Output the (x, y) coordinate of the center of the cell containing the given text.  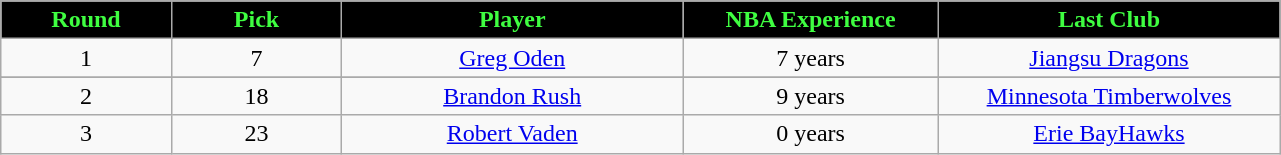
Robert Vaden (512, 134)
Brandon Rush (512, 96)
1 (86, 58)
Pick (256, 20)
23 (256, 134)
7 years (811, 58)
18 (256, 96)
Last Club (1108, 20)
Round (86, 20)
Minnesota Timberwolves (1108, 96)
0 years (811, 134)
7 (256, 58)
Erie BayHawks (1108, 134)
NBA Experience (811, 20)
2 (86, 96)
Jiangsu Dragons (1108, 58)
3 (86, 134)
Greg Oden (512, 58)
9 years (811, 96)
Player (512, 20)
